Find where the given text appears and provide that cell's center as (X, Y) coordinate. 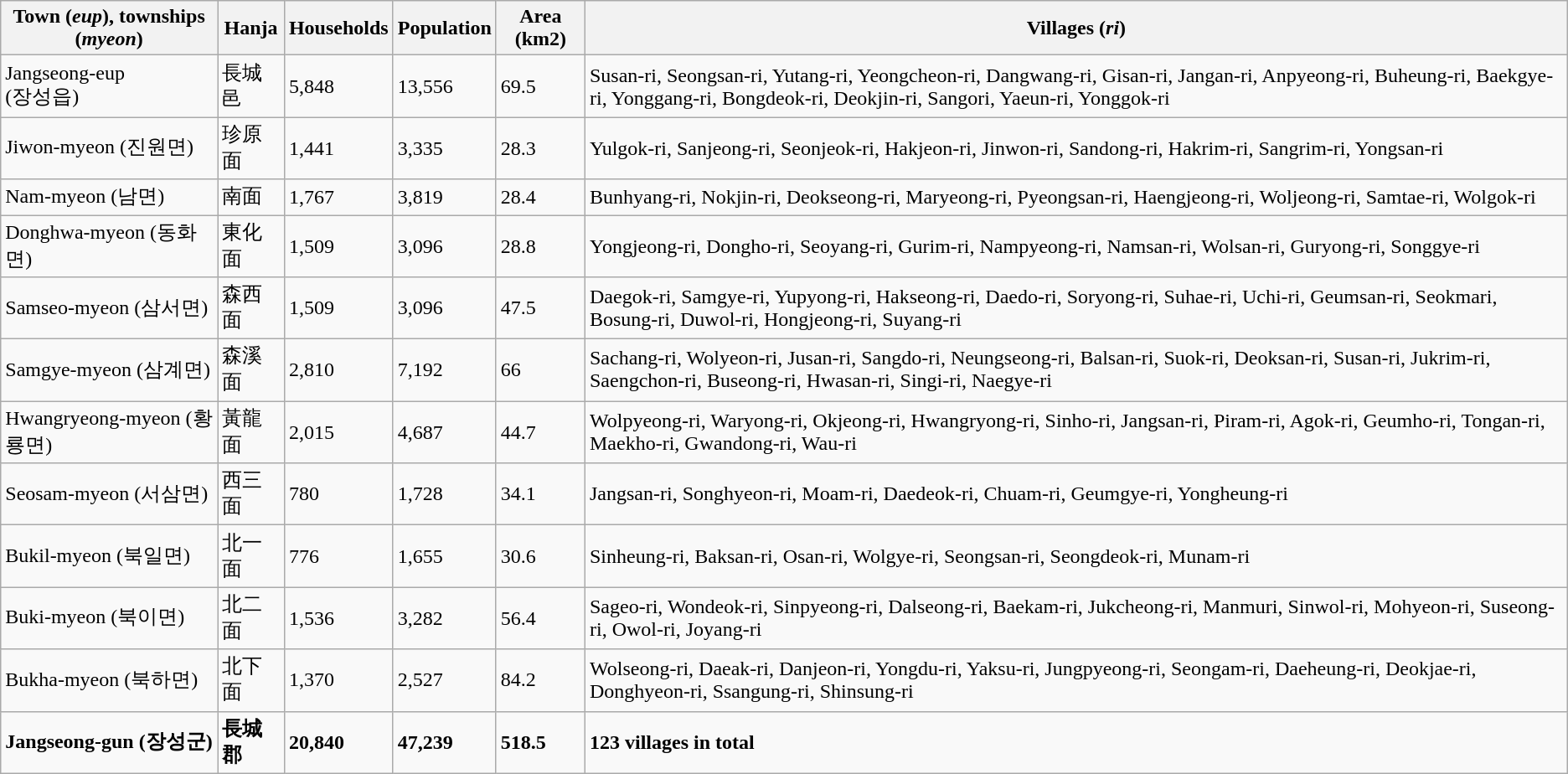
2,810 (338, 370)
黃龍面 (251, 432)
56.4 (540, 618)
Town (eup), townships (myeon) (109, 28)
1,655 (444, 556)
13,556 (444, 86)
Hwangryeong-myeon (황룡면) (109, 432)
東化面 (251, 245)
Samgye-myeon (삼계면) (109, 370)
3,282 (444, 618)
南面 (251, 198)
Villages (ri) (1075, 28)
Bukil-myeon (북일면) (109, 556)
776 (338, 556)
Area (km2) (540, 28)
Wolseong-ri, Daeak-ri, Danjeon-ri, Yongdu-ri, Yaksu-ri, Jungpyeong-ri, Seongam-ri, Daeheung-ri, Deokjae-ri, Donghyeon-ri, Ssangung-ri, Shinsung-ri (1075, 680)
北二面 (251, 618)
Seosam-myeon (서삼면) (109, 494)
Hanja (251, 28)
Sinheung-ri, Baksan-ri, Osan-ri, Wolgye-ri, Seongsan-ri, Seongdeok-ri, Munam-ri (1075, 556)
3,335 (444, 148)
69.5 (540, 86)
44.7 (540, 432)
Wolpyeong-ri, Waryong-ri, Okjeong-ri, Hwangryong-ri, Sinho-ri, Jangsan-ri, Piram-ri, Agok-ri, Geumho-ri, Tongan-ri, Maekho-ri, Gwandong-ri, Wau-ri (1075, 432)
2,527 (444, 680)
20,840 (338, 742)
123 villages in total (1075, 742)
1,728 (444, 494)
Jangsan-ri, Songhyeon-ri, Moam-ri, Daedeok-ri, Chuam-ri, Geumgye-ri, Yongheung-ri (1075, 494)
47,239 (444, 742)
珍原面 (251, 148)
Samseo-myeon (삼서면) (109, 308)
長城郡 (251, 742)
1,370 (338, 680)
780 (338, 494)
4,687 (444, 432)
1,536 (338, 618)
28.4 (540, 198)
518.5 (540, 742)
森溪面 (251, 370)
7,192 (444, 370)
Bunhyang-ri, Nokjin-ri, Deokseong-ri, Maryeong-ri, Pyeongsan-ri, Haengjeong-ri, Woljeong-ri, Samtae-ri, Wolgok-ri (1075, 198)
47.5 (540, 308)
66 (540, 370)
Buki-myeon (북이면) (109, 618)
Yulgok-ri, Sanjeong-ri, Seonjeok-ri, Hakjeon-ri, Jinwon-ri, Sandong-ri, Hakrim-ri, Sangrim-ri, Yongsan-ri (1075, 148)
34.1 (540, 494)
北下面 (251, 680)
28.8 (540, 245)
Bukha-myeon (북하면) (109, 680)
Jangseong-gun (장성군) (109, 742)
Population (444, 28)
28.3 (540, 148)
Jiwon-myeon (진원면) (109, 148)
北一面 (251, 556)
Donghwa-myeon (동화면) (109, 245)
西三面 (251, 494)
Nam-myeon (남면) (109, 198)
84.2 (540, 680)
3,819 (444, 198)
5,848 (338, 86)
森西面 (251, 308)
2,015 (338, 432)
Jangseong-eup(장성읍) (109, 86)
Sageo-ri, Wondeok-ri, Sinpyeong-ri, Dalseong-ri, Baekam-ri, Jukcheong-ri, Manmuri, Sinwol-ri, Mohyeon-ri, Suseong-ri, Owol-ri, Joyang-ri (1075, 618)
30.6 (540, 556)
長城邑 (251, 86)
1,441 (338, 148)
Yongjeong-ri, Dongho-ri, Seoyang-ri, Gurim-ri, Nampyeong-ri, Namsan-ri, Wolsan-ri, Guryong-ri, Songgye-ri (1075, 245)
Households (338, 28)
1,767 (338, 198)
